Capture the cell that displays the provided text and extract its [x, y] central coordinate. 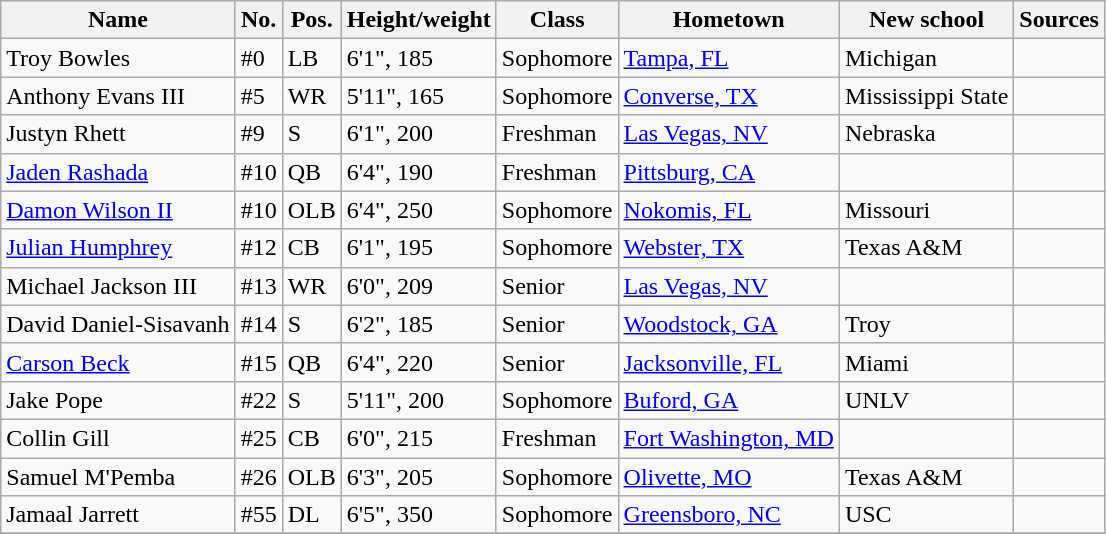
#12 [258, 248]
Fort Washington, MD [728, 438]
Woodstock, GA [728, 324]
#5 [258, 96]
Missouri [926, 210]
#22 [258, 400]
Converse, TX [728, 96]
Troy [926, 324]
DL [312, 515]
Pos. [312, 20]
6'4", 220 [418, 362]
6'2", 185 [418, 324]
Class [557, 20]
#25 [258, 438]
Pittsburg, CA [728, 172]
#14 [258, 324]
6'3", 205 [418, 477]
6'0", 209 [418, 286]
Height/weight [418, 20]
Carson Beck [118, 362]
Olivette, MO [728, 477]
6'1", 200 [418, 134]
#55 [258, 515]
5'11", 200 [418, 400]
New school [926, 20]
Hometown [728, 20]
Jacksonville, FL [728, 362]
Julian Humphrey [118, 248]
Jamaal Jarrett [118, 515]
6'5", 350 [418, 515]
David Daniel-Sisavanh [118, 324]
#0 [258, 58]
No. [258, 20]
UNLV [926, 400]
Jake Pope [118, 400]
Name [118, 20]
#15 [258, 362]
Samuel M'Pemba [118, 477]
Mississippi State [926, 96]
Nebraska [926, 134]
6'4", 190 [418, 172]
6'0", 215 [418, 438]
Sources [1060, 20]
5'11", 165 [418, 96]
LB [312, 58]
Justyn Rhett [118, 134]
Damon Wilson II [118, 210]
Webster, TX [728, 248]
Collin Gill [118, 438]
6'1", 185 [418, 58]
Tampa, FL [728, 58]
Anthony Evans III [118, 96]
Greensboro, NC [728, 515]
Michigan [926, 58]
Troy Bowles [118, 58]
Nokomis, FL [728, 210]
Jaden Rashada [118, 172]
USC [926, 515]
#13 [258, 286]
6'4", 250 [418, 210]
#26 [258, 477]
6'1", 195 [418, 248]
Miami [926, 362]
Buford, GA [728, 400]
Michael Jackson III [118, 286]
#9 [258, 134]
